Extract the [x, y] coordinate from the center of the cell holding the provided text.  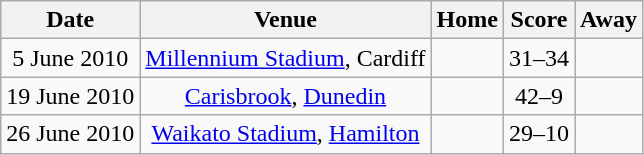
42–9 [538, 96]
Carisbrook, Dunedin [286, 96]
Home [467, 20]
Waikato Stadium, Hamilton [286, 134]
19 June 2010 [70, 96]
Away [609, 20]
Date [70, 20]
5 June 2010 [70, 58]
Millennium Stadium, Cardiff [286, 58]
Venue [286, 20]
26 June 2010 [70, 134]
29–10 [538, 134]
31–34 [538, 58]
Score [538, 20]
